Scan for the cell matching the given text and deliver its (X, Y) coordinate at center. 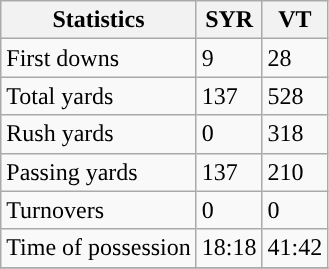
Passing yards (99, 172)
VT (295, 20)
41:42 (295, 248)
9 (229, 58)
SYR (229, 20)
318 (295, 134)
Total yards (99, 96)
210 (295, 172)
Rush yards (99, 134)
Time of possession (99, 248)
528 (295, 96)
28 (295, 58)
18:18 (229, 248)
Statistics (99, 20)
First downs (99, 58)
Turnovers (99, 210)
